Capture the cell that displays the provided text and extract its (X, Y) central coordinate. 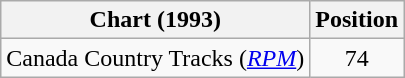
Chart (1993) (156, 20)
Canada Country Tracks (RPM) (156, 58)
74 (357, 58)
Position (357, 20)
